For the text-containing cell, return its midpoint in (x, y) coordinate format. 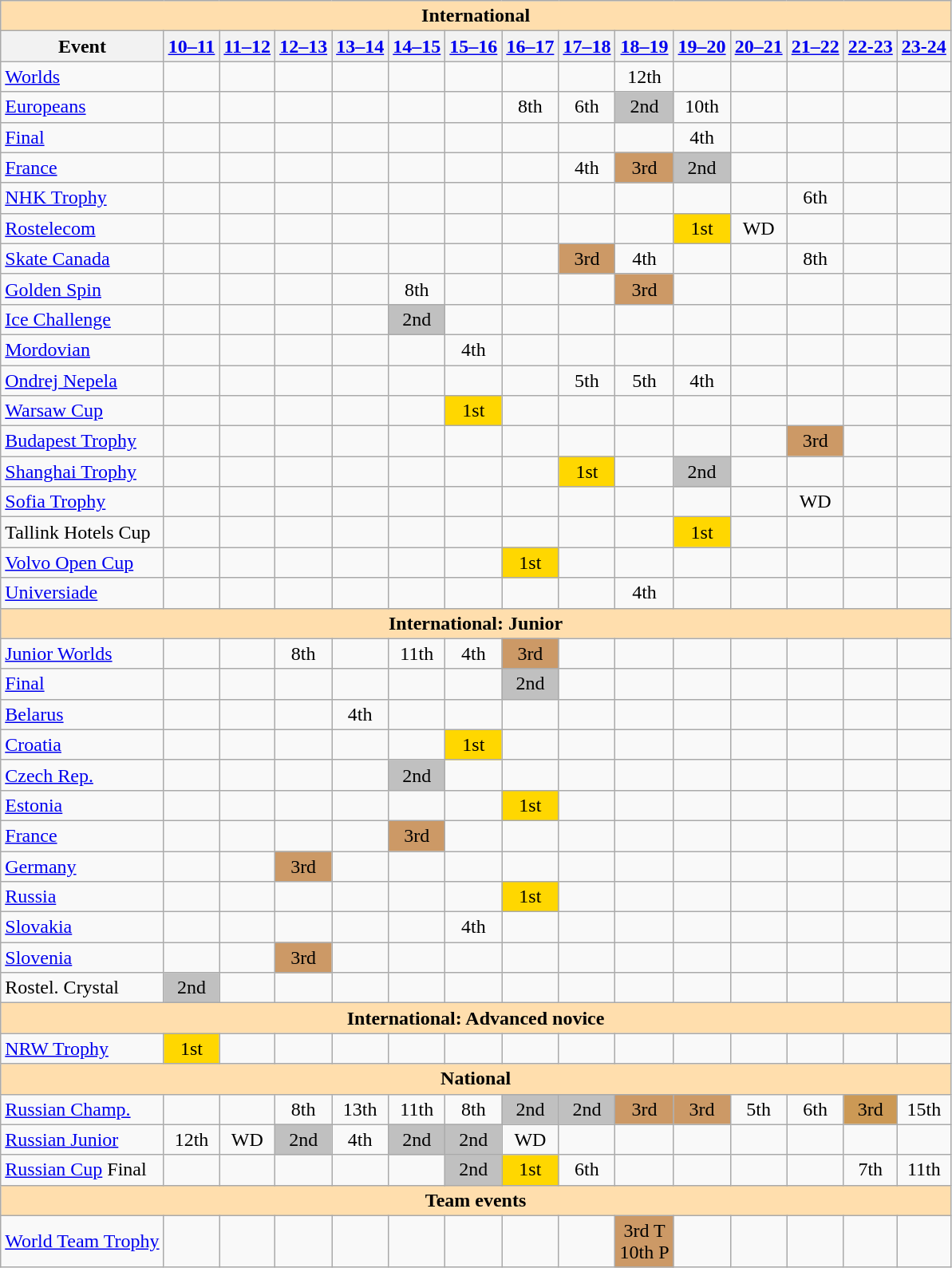
10th (702, 107)
20–21 (758, 46)
Skate Canada (82, 259)
7th (870, 1170)
21–22 (816, 46)
15–16 (474, 46)
Europeans (82, 107)
Russian Champ. (82, 1109)
Russia (82, 897)
International: Advanced novice (476, 1018)
National (476, 1079)
Slovenia (82, 958)
Belarus (82, 714)
Event (82, 46)
World Team Trophy (82, 1242)
Croatia (82, 745)
13–14 (361, 46)
International (476, 16)
Budapest Trophy (82, 441)
Universiade (82, 593)
15th (924, 1109)
Mordovian (82, 350)
18–19 (645, 46)
3rd T 10th P (645, 1242)
14–15 (417, 46)
Volvo Open Cup (82, 563)
Tallink Hotels Cup (82, 532)
23-24 (924, 46)
Worlds (82, 77)
NHK Trophy (82, 198)
Rostel. Crystal (82, 988)
Russian Junior (82, 1140)
11–12 (247, 46)
16–17 (530, 46)
International: Junior (476, 623)
12–13 (303, 46)
Junior Worlds (82, 654)
19–20 (702, 46)
Sofia Trophy (82, 502)
Golden Spin (82, 289)
Ice Challenge (82, 319)
17–18 (587, 46)
13th (361, 1109)
Russian Cup Final (82, 1170)
10–11 (192, 46)
Slovakia (82, 927)
Ondrej Nepela (82, 381)
Shanghai Trophy (82, 472)
Czech Rep. (82, 775)
NRW Trophy (82, 1049)
Warsaw Cup (82, 411)
Estonia (82, 805)
Rostelecom (82, 228)
22-23 (870, 46)
Germany (82, 866)
Team events (476, 1200)
